For the text-containing cell, return its midpoint in [X, Y] coordinate format. 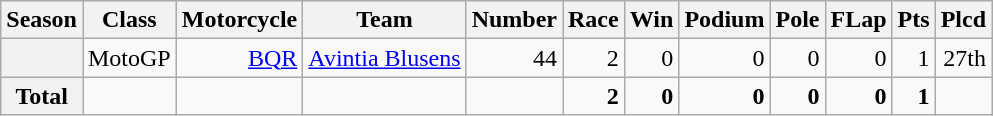
FLap [858, 20]
Number [514, 20]
44 [514, 58]
Avintia Blusens [384, 58]
Race [593, 20]
Team [384, 20]
27th [963, 58]
Pts [914, 20]
Win [652, 20]
BQR [240, 58]
Pole [798, 20]
Motorcycle [240, 20]
Class [129, 20]
Podium [724, 20]
Total [42, 96]
Plcd [963, 20]
Season [42, 20]
MotoGP [129, 58]
